Capture the cell that displays the provided text and extract its [x, y] central coordinate. 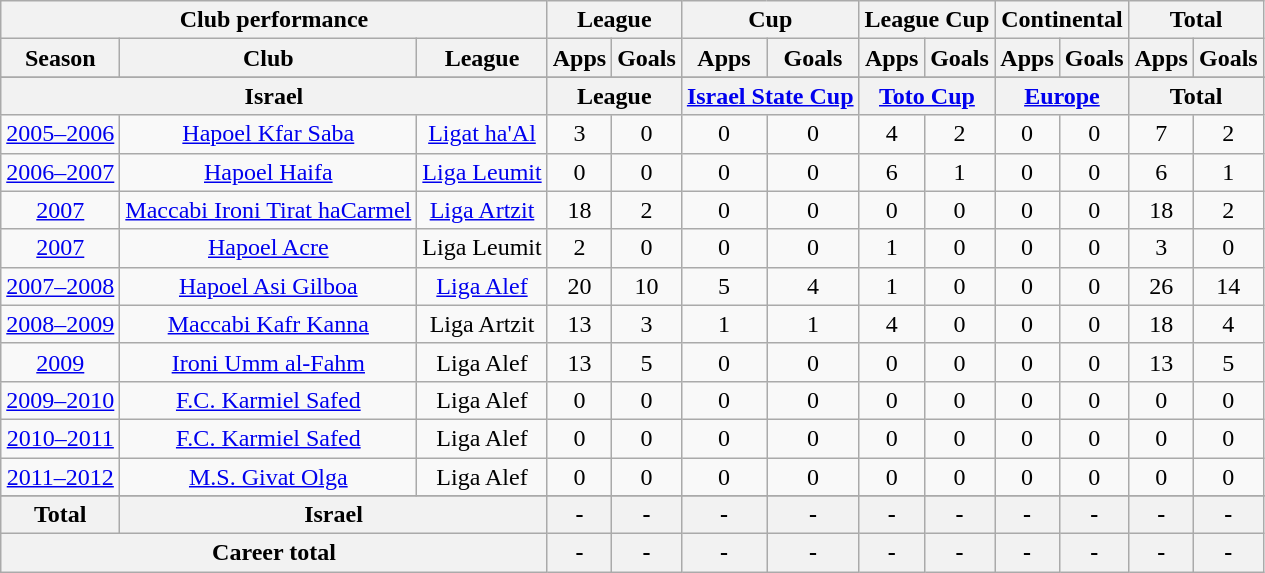
League Cup [927, 20]
Hapoel Haifa [268, 172]
Hapoel Acre [268, 248]
Israel State Cup [770, 96]
Ligat ha'Al [482, 134]
14 [1228, 286]
Continental [1062, 20]
2006–2007 [60, 172]
2010–2011 [60, 438]
20 [579, 286]
Cup [770, 20]
Season [60, 58]
2008–2009 [60, 324]
M.S. Givat Olga [268, 477]
2005–2006 [60, 134]
Europe [1062, 96]
2007–2008 [60, 286]
10 [647, 286]
Hapoel Kfar Saba [268, 134]
Hapoel Asi Gilboa [268, 286]
Ironi Umm al-Fahm [268, 362]
Career total [274, 553]
2009 [60, 362]
2009–2010 [60, 400]
26 [1161, 286]
Maccabi Ironi Tirat haCarmel [268, 210]
Maccabi Kafr Kanna [268, 324]
Toto Cup [927, 96]
7 [1161, 134]
Club performance [274, 20]
2011–2012 [60, 477]
Club [268, 58]
